Detect which cell encompasses the target text, then output its (X, Y) center coordinate. 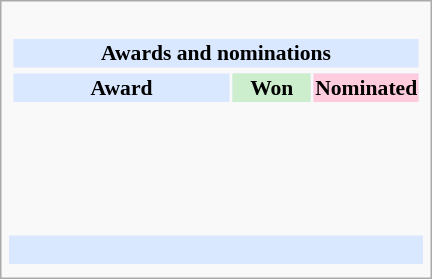
Won (272, 87)
Awards and nominations (216, 53)
Award (121, 87)
Nominated (366, 87)
Awards and nominations Award Won Nominated (216, 121)
